Locate the cell with the specified text and output its [x, y] center coordinate. 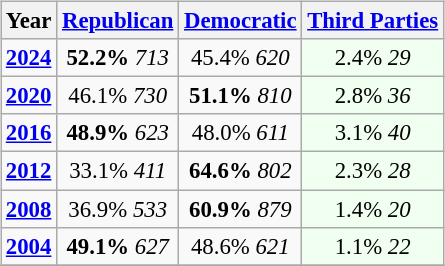
2004 [29, 246]
64.6% 802 [240, 171]
2012 [29, 171]
2008 [29, 209]
Year [29, 21]
Democratic [240, 21]
33.1% 411 [118, 171]
Third Parties [373, 21]
51.1% 810 [240, 96]
2.3% 28 [373, 171]
48.9% 623 [118, 133]
2.8% 36 [373, 96]
2.4% 29 [373, 58]
60.9% 879 [240, 209]
46.1% 730 [118, 96]
52.2% 713 [118, 58]
48.0% 611 [240, 133]
1.1% 22 [373, 246]
2016 [29, 133]
48.6% 621 [240, 246]
Republican [118, 21]
2020 [29, 96]
3.1% 40 [373, 133]
45.4% 620 [240, 58]
1.4% 20 [373, 209]
36.9% 533 [118, 209]
2024 [29, 58]
49.1% 627 [118, 246]
